Provide the (x, y) coordinate of the cell's center where the given text is located.  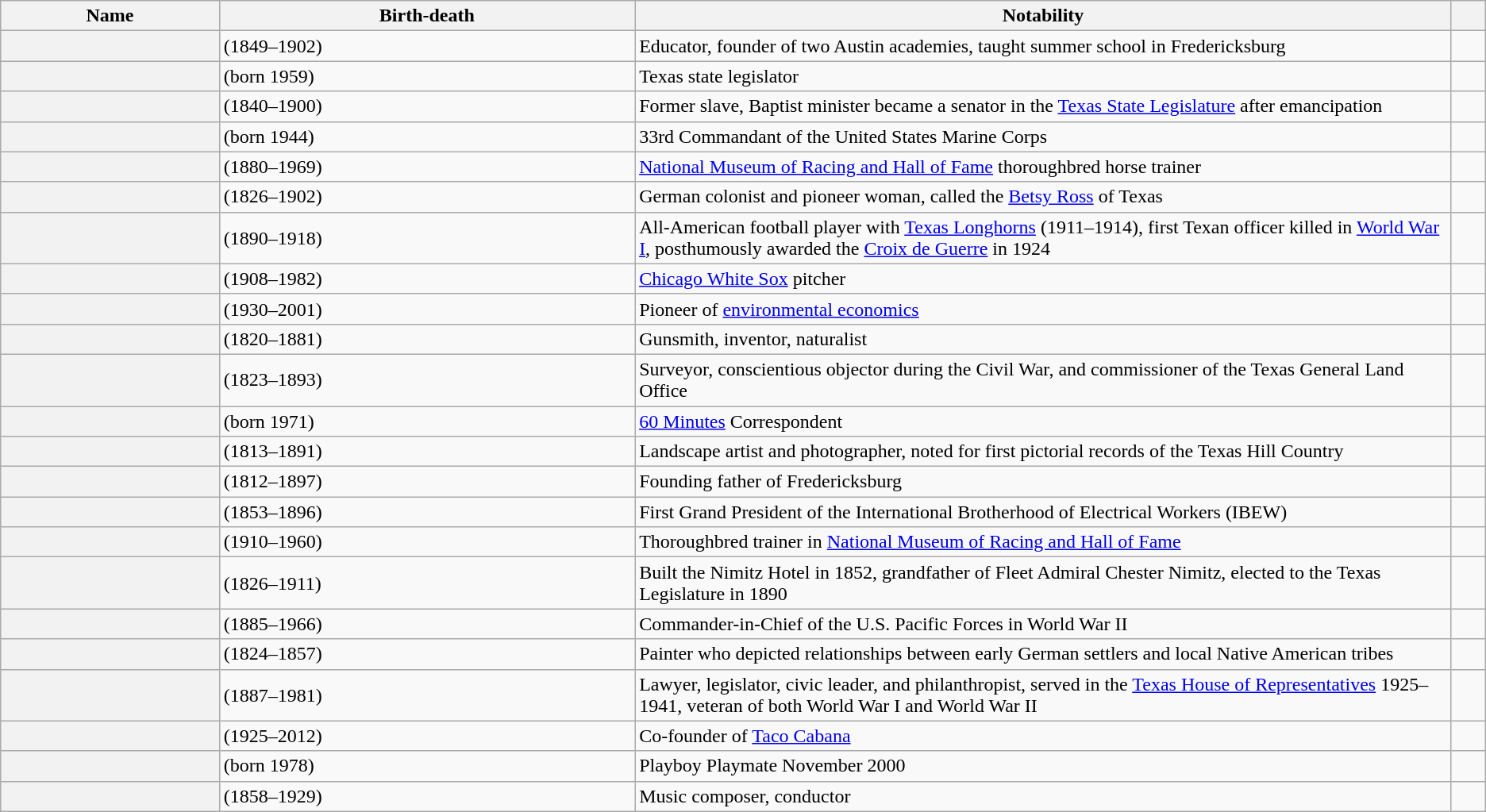
33rd Commandant of the United States Marine Corps (1043, 137)
(1853–1896) (427, 512)
(1812–1897) (427, 482)
60 Minutes Correspondent (1043, 421)
(1925–2012) (427, 736)
Educator, founder of two Austin academies, taught summer school in Fredericksburg (1043, 46)
(1820–1881) (427, 339)
(1849–1902) (427, 46)
Former slave, Baptist minister became a senator in the Texas State Legislature after emancipation (1043, 106)
(1908–1982) (427, 279)
Pioneer of environmental economics (1043, 309)
Music composer, conductor (1043, 796)
National Museum of Racing and Hall of Fame thoroughbred horse trainer (1043, 167)
(1930–2001) (427, 309)
Thoroughbred trainer in National Museum of Racing and Hall of Fame (1043, 542)
Built the Nimitz Hotel in 1852, grandfather of Fleet Admiral Chester Nimitz, elected to the Texas Legislature in 1890 (1043, 583)
(1910–1960) (427, 542)
(1885–1966) (427, 624)
(1887–1981) (427, 695)
(born 1978) (427, 766)
German colonist and pioneer woman, called the Betsy Ross of Texas (1043, 197)
Gunsmith, inventor, naturalist (1043, 339)
(1823–1893) (427, 379)
Commander-in-Chief of the U.S. Pacific Forces in World War II (1043, 624)
Chicago White Sox pitcher (1043, 279)
Painter who depicted relationships between early German settlers and local Native American tribes (1043, 654)
(1880–1969) (427, 167)
Notability (1043, 16)
(born 1944) (427, 137)
(1840–1900) (427, 106)
(1824–1857) (427, 654)
(1813–1891) (427, 452)
First Grand President of the International Brotherhood of Electrical Workers (IBEW) (1043, 512)
Surveyor, conscientious objector during the Civil War, and commissioner of the Texas General Land Office (1043, 379)
(1826–1911) (427, 583)
Name (110, 16)
(1890–1918) (427, 238)
(1858–1929) (427, 796)
Playboy Playmate November 2000 (1043, 766)
(born 1971) (427, 421)
Texas state legislator (1043, 76)
Co-founder of Taco Cabana (1043, 736)
(born 1959) (427, 76)
Birth-death (427, 16)
(1826–1902) (427, 197)
Landscape artist and photographer, noted for first pictorial records of the Texas Hill Country (1043, 452)
Founding father of Fredericksburg (1043, 482)
